Capture the cell that displays the provided text and extract its [x, y] central coordinate. 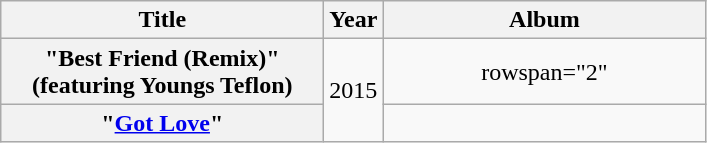
"Got Love" [162, 123]
Title [162, 20]
Year [354, 20]
rowspan="2" [544, 72]
2015 [354, 90]
Album [544, 20]
"Best Friend (Remix)"(featuring Youngs Teflon) [162, 72]
